Determine the [x, y] coordinate at the center of the cell enclosing the given text.  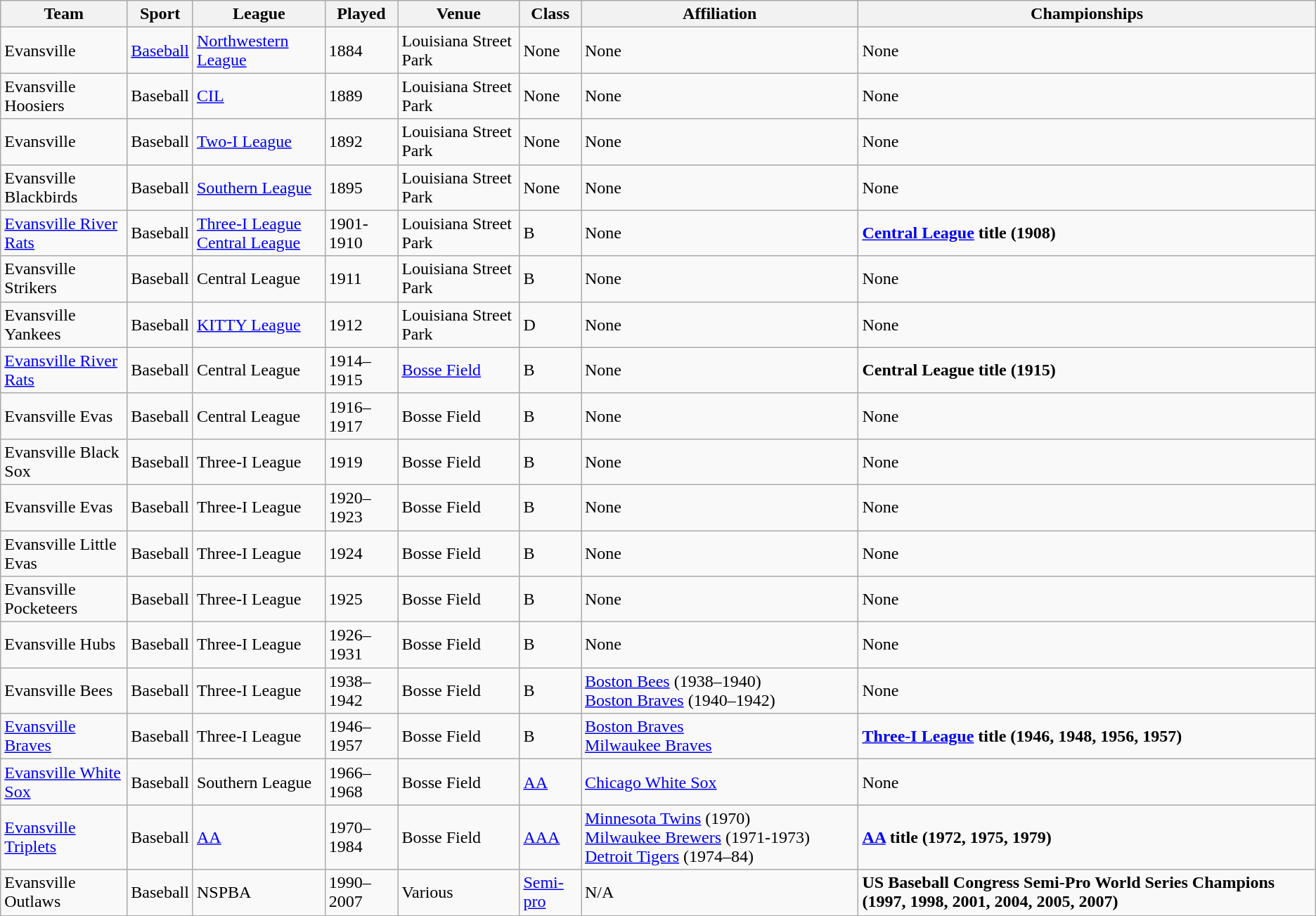
Played [361, 14]
Two-I League [259, 142]
KITTY League [259, 325]
1889 [361, 96]
Three-I League title (1946, 1948, 1956, 1957) [1087, 737]
Central League title (1915) [1087, 370]
Minnesota Twins (1970)Milwaukee Brewers (1971-1973) Detroit Tigers (1974–84) [719, 837]
Evansville Braves [64, 737]
NSPBA [259, 893]
Championships [1087, 14]
1946–1957 [361, 737]
Semi-pro [550, 893]
Affiliation [719, 14]
1914–1915 [361, 370]
Evansville Strikers [64, 278]
Boston BravesMilwaukee Braves [719, 737]
AAA [550, 837]
Chicago White Sox [719, 782]
Evansville Yankees [64, 325]
N/A [719, 893]
1919 [361, 461]
1884 [361, 51]
1925 [361, 599]
Evansville Blackbirds [64, 187]
D [550, 325]
AA title (1972, 1975, 1979) [1087, 837]
Class [550, 14]
Three-I LeagueCentral League [259, 233]
1970–1984 [361, 837]
CIL [259, 96]
1911 [361, 278]
Venue [458, 14]
Team [64, 14]
US Baseball Congress Semi-Pro World Series Champions (1997, 1998, 2001, 2004, 2005, 2007) [1087, 893]
1990–2007 [361, 893]
1912 [361, 325]
Sport [160, 14]
1966–1968 [361, 782]
Evansville Hubs [64, 645]
1920–1923 [361, 508]
Boston Bees (1938–1940)Boston Braves (1940–1942) [719, 690]
Evansville Little Evas [64, 553]
League [259, 14]
1892 [361, 142]
1924 [361, 553]
1926–1931 [361, 645]
1901-1910 [361, 233]
Evansville Bees [64, 690]
Central League title (1908) [1087, 233]
Evansville Black Sox [64, 461]
Evansville Pocketeers [64, 599]
Evansville Triplets [64, 837]
1895 [361, 187]
Various [458, 893]
Northwestern League [259, 51]
Evansville Outlaws [64, 893]
1916–1917 [361, 416]
1938–1942 [361, 690]
Evansville Hoosiers [64, 96]
Evansville White Sox [64, 782]
